Capture the cell that displays the provided text and extract its [X, Y] central coordinate. 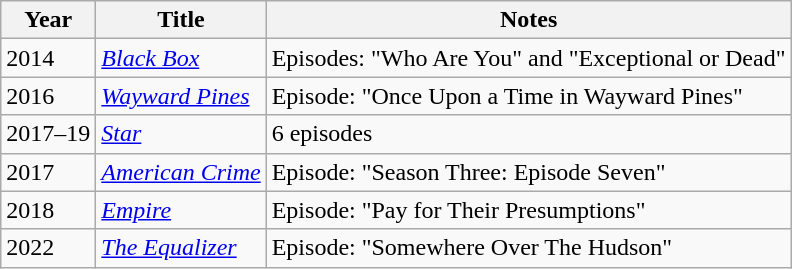
2022 [48, 248]
2014 [48, 58]
Star [181, 134]
Episodes: "Who Are You" and "Exceptional or Dead" [528, 58]
Wayward Pines [181, 96]
2016 [48, 96]
Episode: "Pay for Their Presumptions" [528, 210]
Episode: "Season Three: Episode Seven" [528, 172]
American Crime [181, 172]
Episode: "Once Upon a Time in Wayward Pines" [528, 96]
Empire [181, 210]
2017–19 [48, 134]
Black Box [181, 58]
Notes [528, 20]
Year [48, 20]
2018 [48, 210]
2017 [48, 172]
6 episodes [528, 134]
Episode: "Somewhere Over The Hudson" [528, 248]
The Equalizer [181, 248]
Title [181, 20]
